Scan for the cell matching the given text and deliver its (x, y) coordinate at center. 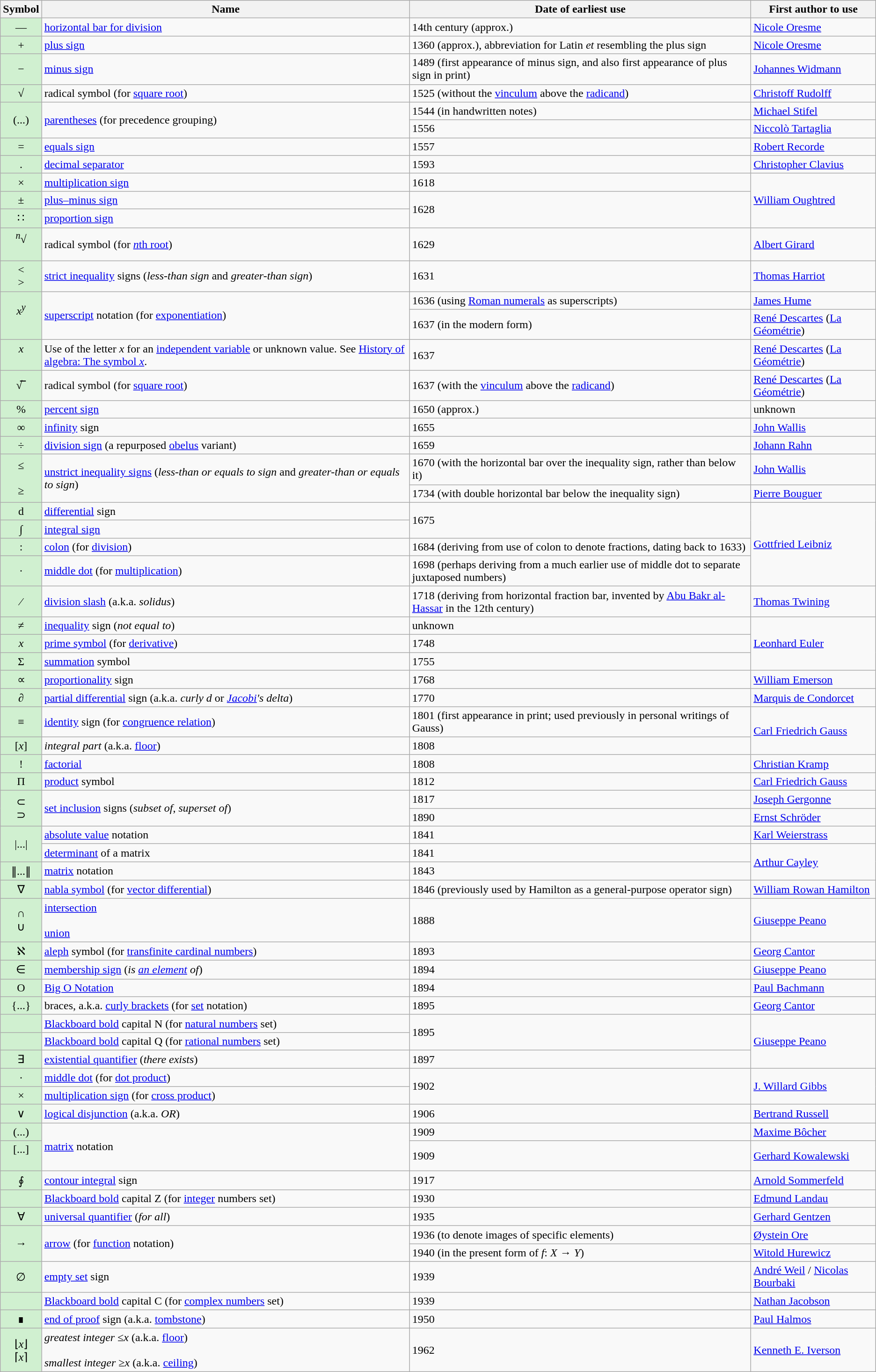
William Rowan Hamilton (813, 889)
horizontal bar for division (226, 27)
Robert Recorde (813, 147)
Σ (21, 661)
1917 (580, 1181)
Gerhard Kowalewski (813, 1156)
Joseph Gergonne (813, 800)
± (21, 200)
→ (21, 1244)
[x] (21, 746)
equals sign (226, 147)
1936 (to denote images of specific elements) (580, 1235)
Name (226, 9)
radical symbol (for nth root) (226, 244)
Thomas Twining (813, 601)
1557 (580, 147)
Albert Girard (813, 244)
Nathan Jacobson (813, 1301)
nabla symbol (for vector differential) (226, 889)
product symbol (226, 781)
set inclusion signs (subset of, superset of) (226, 808)
∨ (21, 1114)
‖...‖ (21, 871)
Johann Rahn (813, 445)
Bertrand Russell (813, 1114)
inequality sign (not equal to) (226, 625)
1930 (580, 1198)
− (21, 69)
intersection union (226, 920)
1748 (580, 644)
superscript notation (for exponentiation) (226, 315)
Christian Kramp (813, 763)
1637 (in the modern form) (580, 325)
integral part (a.k.a. floor) (226, 746)
1637 (with the vinculum above the radicand) (580, 386)
⁄ (21, 601)
William Oughtred (813, 200)
Gerhard Gentzen (813, 1217)
Π (21, 781)
logical disjunction (a.k.a. OR) (226, 1114)
1935 (580, 1217)
absolute value notation (226, 835)
Blackboard bold capital Z (for integer numbers set) (226, 1198)
|...| (21, 844)
∈ (21, 970)
universal quantifier (for all) (226, 1217)
1846 (previously used by Hamilton as a general-purpose operator sign) (580, 889)
Arthur Cayley (813, 862)
1890 (580, 817)
contour integral sign (226, 1181)
1360 (approx.), abbreviation for Latin et resembling the plus sign (580, 45)
end of proof sign (a.k.a. tombstone) (226, 1319)
percent sign (226, 410)
proportionality sign (226, 680)
1812 (580, 781)
Blackboard bold capital N (for natural numbers set) (226, 1023)
1650 (approx.) (580, 410)
determinant of a matrix (226, 853)
Michael Stifel (813, 111)
1801 (first appearance in print; used previously in personal writings of Gauss) (580, 722)
: (21, 547)
1902 (580, 1086)
strict inequality signs (less-than sign and greater-than sign) (226, 276)
James Hume (813, 301)
unstrict inequality signs (less-than or equals to sign and greater-than or equals to sign) (226, 478)
1670 (with the horizontal bar over the inequality sign, rather than below it) (580, 469)
Leonhard Euler (813, 643)
middle dot (for dot product) (226, 1078)
Use of the letter x for an independent variable or unknown value. See History of algebra: The symbol x. (226, 355)
Blackboard bold capital C (for complex numbers set) (226, 1301)
1893 (580, 951)
factorial (226, 763)
arrow (for function notation) (226, 1244)
[...] (21, 1156)
% (21, 410)
1489 (first appearance of minus sign, and also first appearance of plus sign in print) (580, 69)
<> (21, 276)
Thomas Harriot (813, 276)
Christopher Clavius (813, 164)
William Emerson (813, 680)
Kenneth E. Iverson (813, 1350)
∮ (21, 1181)
≡ (21, 722)
⊂⊃ (21, 808)
Øystein Ore (813, 1235)
1817 (580, 800)
multiplication sign (for cross product) (226, 1095)
braces, a.k.a. curly brackets (for set notation) (226, 1005)
n√ (21, 244)
prime symbol (for derivative) (226, 644)
1636 (using Roman numerals as superscripts) (580, 301)
integral sign (226, 529)
1684 (deriving from use of colon to denote fractions, dating back to 1633) (580, 547)
1675 (580, 520)
1768 (580, 680)
1950 (580, 1319)
1755 (580, 661)
xy (21, 315)
1655 (580, 427)
ℵ (21, 951)
∅ (21, 1277)
1843 (580, 871)
1718 (deriving from horizontal fraction bar, invented by Abu Bakr al-Hassar in the 12th century) (580, 601)
greatest integer ≤x (a.k.a. floor) smallest integer ≥x (a.k.a. ceiling) (226, 1350)
1631 (580, 276)
∎ (21, 1319)
1556 (580, 129)
∩∪ (21, 920)
Maxime Bôcher (813, 1132)
÷ (21, 445)
1544 (in handwritten notes) (580, 111)
1940 (in the present form of f: X → Y) (580, 1253)
differential sign (226, 511)
existential quantifier (there exists) (226, 1059)
∝ (21, 680)
Witold Hurewicz (813, 1253)
Arnold Sommerfeld (813, 1181)
≠ (21, 625)
parentheses (for precedence grouping) (226, 120)
∫ (21, 529)
≤≥ (21, 478)
= (21, 147)
1637 (580, 355)
colon (for division) (226, 547)
1659 (580, 445)
J. Willard Gibbs (813, 1086)
Marquis de Condorcet (813, 697)
infinity sign (226, 427)
1698 (perhaps deriving from a much earlier use of middle dot to separate juxtaposed numbers) (580, 571)
Blackboard bold capital Q (for rational numbers set) (226, 1041)
Johannes Widmann (813, 69)
André Weil / Nicolas Bourbaki (813, 1277)
Paul Bachmann (813, 988)
O (21, 988)
plus–minus sign (226, 200)
Edmund Landau (813, 1198)
1897 (580, 1059)
proportion sign (226, 218)
middle dot (for multiplication) (226, 571)
1593 (580, 164)
+ (21, 45)
∂ (21, 697)
division slash (a.k.a. solidus) (226, 601)
Gottfried Leibniz (813, 544)
aleph symbol (for transfinite cardinal numbers) (226, 951)
{...} (21, 1005)
∞ (21, 427)
Date of earliest use (580, 9)
√ ̅ (21, 386)
∇ (21, 889)
1888 (580, 920)
1906 (580, 1114)
partial differential sign (a.k.a. curly d or Jacobi's delta) (226, 697)
1770 (580, 697)
Pierre Bouguer (813, 493)
⌊x⌋⌈x⌉ (21, 1350)
summation symbol (226, 661)
plus sign (226, 45)
√ (21, 93)
First author to use (813, 9)
Paul Halmos (813, 1319)
division sign (a repurposed obelus variant) (226, 445)
empty set sign (226, 1277)
1525 (without the vinculum above the radicand) (580, 93)
membership sign (is an element of) (226, 970)
1618 (580, 182)
1734 (with double horizontal bar below the inequality sign) (580, 493)
minus sign (226, 69)
! (21, 763)
— (21, 27)
multiplication sign (226, 182)
14th century (approx.) (580, 27)
d (21, 511)
Big O Notation (226, 988)
1628 (580, 209)
Christoff Rudolff (813, 93)
Ernst Schröder (813, 817)
∷ (21, 218)
Niccolò Tartaglia (813, 129)
∀ (21, 1217)
Symbol (21, 9)
1629 (580, 244)
∃ (21, 1059)
decimal separator (226, 164)
. (21, 164)
1962 (580, 1350)
Karl Weierstrass (813, 835)
identity sign (for congruence relation) (226, 722)
